Detect which cell encompasses the target text, then output its [X, Y] center coordinate. 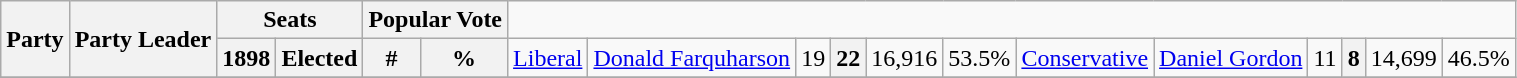
Conservative [1085, 58]
Liberal [548, 58]
% [464, 58]
16,916 [904, 58]
Party [35, 39]
53.5% [980, 58]
19 [814, 58]
Popular Vote [436, 20]
Daniel Gordon [1231, 58]
Elected [320, 58]
11 [1325, 58]
Party Leader [143, 39]
46.5% [1478, 58]
Seats [290, 20]
Donald Farquharson [692, 58]
14,699 [1404, 58]
8 [1354, 58]
22 [848, 58]
1898 [246, 58]
# [392, 58]
